Provide the (X, Y) coordinate of the cell's center where the given text is located.  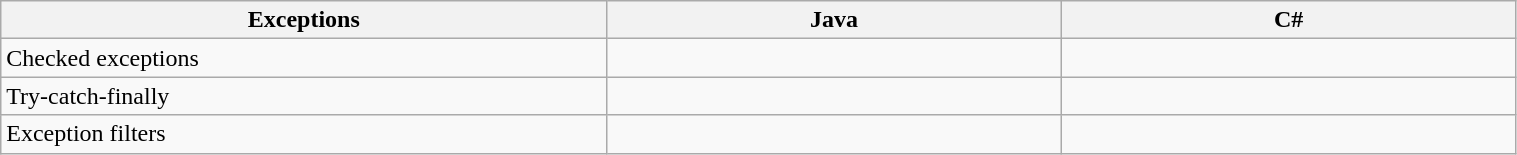
Try-catch-finally (304, 96)
Checked exceptions (304, 58)
Java (834, 20)
Exceptions (304, 20)
C# (1288, 20)
Exception filters (304, 134)
